Find where the given text appears and provide that cell's center as [X, Y] coordinate. 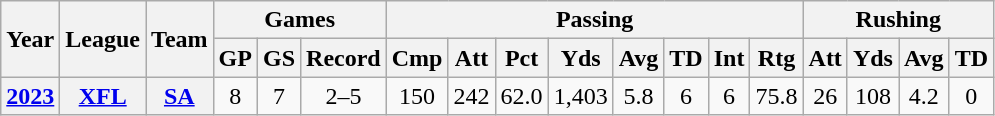
Cmp [417, 58]
Year [30, 39]
XFL [103, 96]
62.0 [522, 96]
2023 [30, 96]
Record [344, 58]
1,403 [580, 96]
Games [300, 20]
Passing [594, 20]
Pct [522, 58]
Team [180, 39]
Rushing [898, 20]
242 [472, 96]
7 [278, 96]
150 [417, 96]
4.2 [924, 96]
75.8 [776, 96]
Rtg [776, 58]
8 [235, 96]
5.8 [638, 96]
108 [872, 96]
2–5 [344, 96]
SA [180, 96]
Int [729, 58]
GP [235, 58]
0 [971, 96]
GS [278, 58]
League [103, 39]
26 [825, 96]
